Provide the [x, y] coordinate of the cell's center where the given text is located.  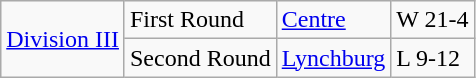
Second Round [200, 58]
W 21-4 [432, 20]
Lynchburg [334, 58]
First Round [200, 20]
Division III [63, 39]
L 9-12 [432, 58]
Centre [334, 20]
